Detect which cell encompasses the target text, then output its (x, y) center coordinate. 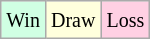
Win (24, 20)
Draw (72, 20)
Loss (126, 20)
